Detect which cell encompasses the target text, then output its (X, Y) center coordinate. 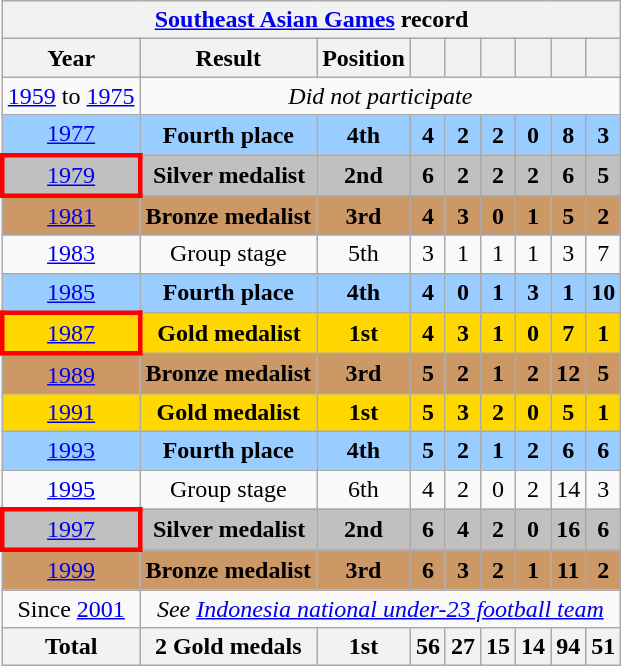
1993 (71, 450)
Did not participate (380, 96)
15 (498, 647)
1979 (71, 174)
Position (364, 58)
1987 (71, 334)
12 (568, 374)
Result (228, 58)
10 (604, 293)
2 Gold medals (228, 647)
1981 (71, 216)
1977 (71, 135)
Southeast Asian Games record (311, 20)
Year (71, 58)
See Indonesia national under-23 football team (380, 609)
56 (428, 647)
1999 (71, 570)
Total (71, 647)
Since 2001 (71, 609)
1959 to 1975 (71, 96)
1983 (71, 254)
1991 (71, 412)
1997 (71, 530)
6th (364, 490)
1985 (71, 293)
11 (568, 570)
94 (568, 647)
1995 (71, 490)
16 (568, 530)
5th (364, 254)
27 (462, 647)
1989 (71, 374)
51 (604, 647)
8 (568, 135)
